From the cell containing the given text, extract its center point as [X, Y] coordinate. 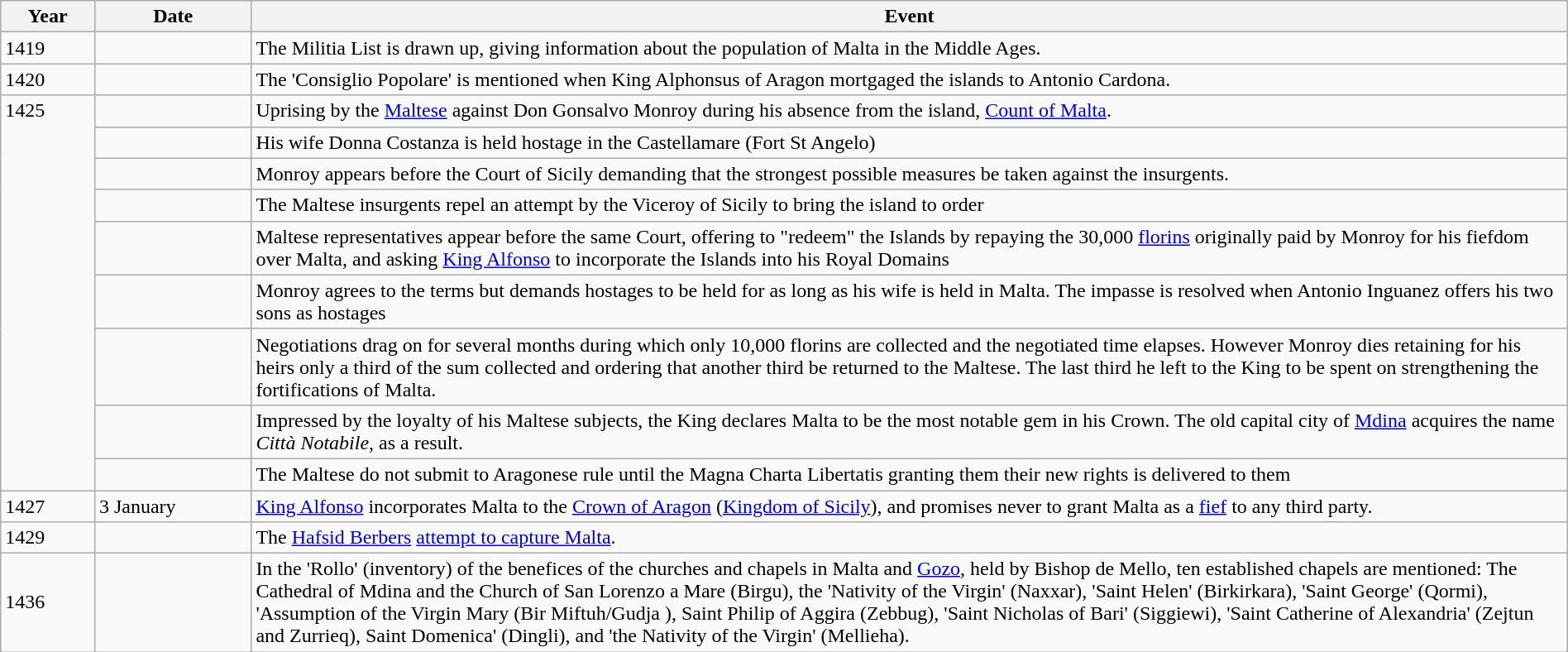
King Alfonso incorporates Malta to the Crown of Aragon (Kingdom of Sicily), and promises never to grant Malta as a fief to any third party. [910, 506]
Monroy appears before the Court of Sicily demanding that the strongest possible measures be taken against the insurgents. [910, 174]
The Hafsid Berbers attempt to capture Malta. [910, 538]
1429 [48, 538]
Year [48, 17]
The Maltese insurgents repel an attempt by the Viceroy of Sicily to bring the island to order [910, 205]
1436 [48, 602]
1420 [48, 79]
Uprising by the Maltese against Don Gonsalvo Monroy during his absence from the island, Count of Malta. [910, 111]
The 'Consiglio Popolare' is mentioned when King Alphonsus of Aragon mortgaged the islands to Antonio Cardona. [910, 79]
Date [172, 17]
His wife Donna Costanza is held hostage in the Castellamare (Fort St Angelo) [910, 142]
The Militia List is drawn up, giving information about the population of Malta in the Middle Ages. [910, 48]
1425 [48, 293]
1427 [48, 506]
The Maltese do not submit to Aragonese rule until the Magna Charta Libertatis granting them their new rights is delivered to them [910, 474]
3 January [172, 506]
1419 [48, 48]
Event [910, 17]
